Locate the cell with the specified text and output its [x, y] center coordinate. 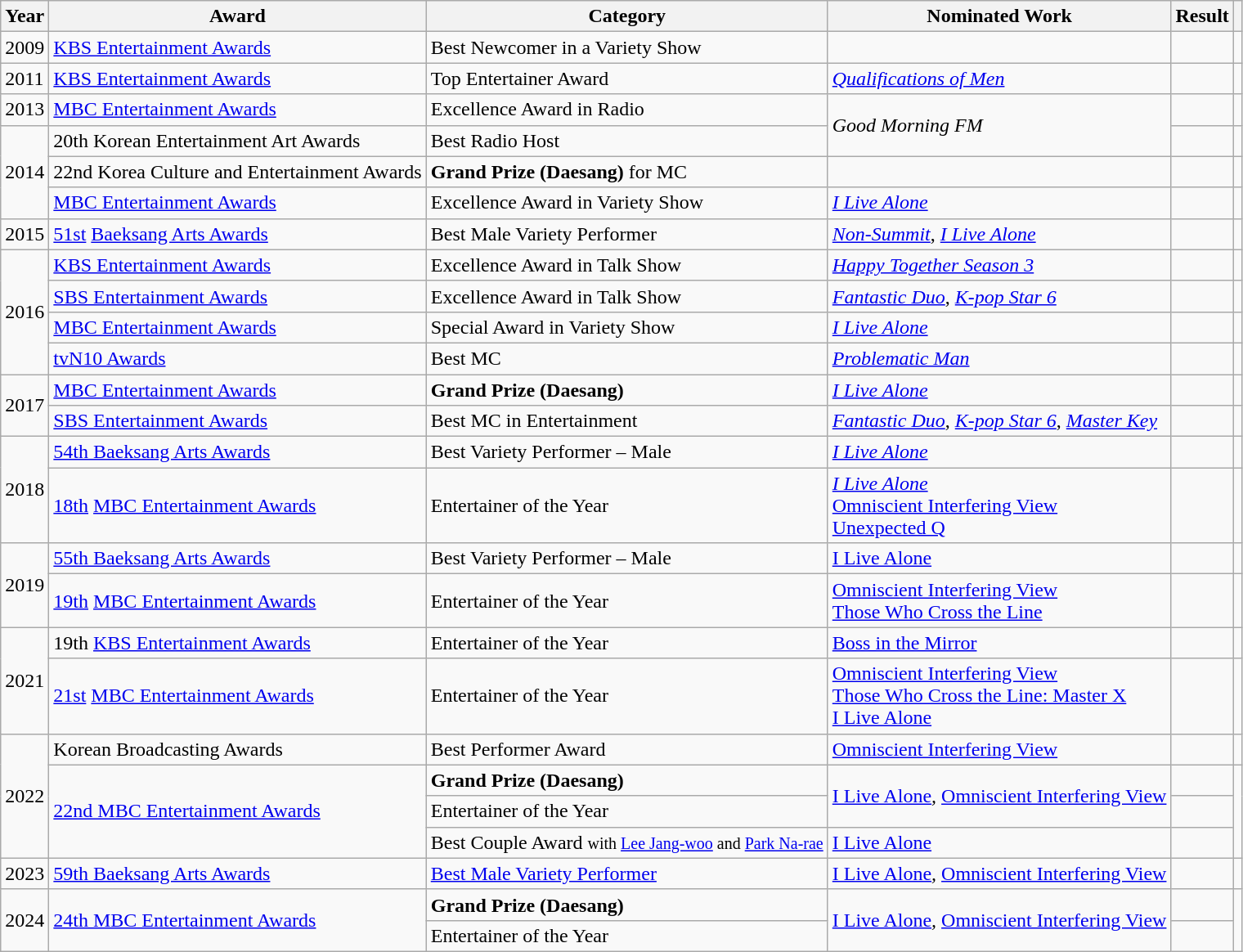
Best MC [626, 358]
Boss in the Mirror [999, 643]
Fantastic Duo, K-pop Star 6, Master Key [999, 421]
19th MBC Entertainment Awards [237, 600]
54th Baeksang Arts Awards [237, 452]
2009 [25, 47]
Korean Broadcasting Awards [237, 749]
51st Baeksang Arts Awards [237, 234]
Best Newcomer in a Variety Show [626, 47]
Top Entertainer Award [626, 79]
Nominated Work [999, 16]
Year [25, 16]
Problematic Man [999, 358]
2018 [25, 490]
19th KBS Entertainment Awards [237, 643]
Excellence Award in Radio [626, 110]
24th MBC Entertainment Awards [237, 920]
2013 [25, 110]
2023 [25, 873]
2019 [25, 586]
Fantastic Duo, K-pop Star 6 [999, 296]
21st MBC Entertainment Awards [237, 696]
22nd Korea Culture and Entertainment Awards [237, 172]
18th MBC Entertainment Awards [237, 505]
20th Korean Entertainment Art Awards [237, 141]
2011 [25, 79]
2015 [25, 234]
Qualifications of Men [999, 79]
Excellence Award in Variety Show [626, 203]
Best Performer Award [626, 749]
Special Award in Variety Show [626, 327]
2017 [25, 406]
55th Baeksang Arts Awards [237, 559]
2014 [25, 172]
Best Couple Award with Lee Jang-woo and Park Na-rae [626, 842]
2016 [25, 312]
2024 [25, 920]
Category [626, 16]
59th Baeksang Arts Awards [237, 873]
2021 [25, 680]
I Live AloneOmniscient Interfering ViewUnexpected Q [999, 505]
Omniscient Interfering View [999, 749]
Omniscient Interfering ViewThose Who Cross the Line: Master XI Live Alone [999, 696]
Result [1202, 16]
Best Radio Host [626, 141]
Grand Prize (Daesang) for MC [626, 172]
2022 [25, 796]
Good Morning FM [999, 125]
tvN10 Awards [237, 358]
Omniscient Interfering ViewThose Who Cross the Line [999, 600]
Non-Summit, I Live Alone [999, 234]
22nd MBC Entertainment Awards [237, 811]
Award [237, 16]
Happy Together Season 3 [999, 265]
Best MC in Entertainment [626, 421]
